Pinpoint the cell where the given text exists, returning its [X, Y] midpoint coordinate. 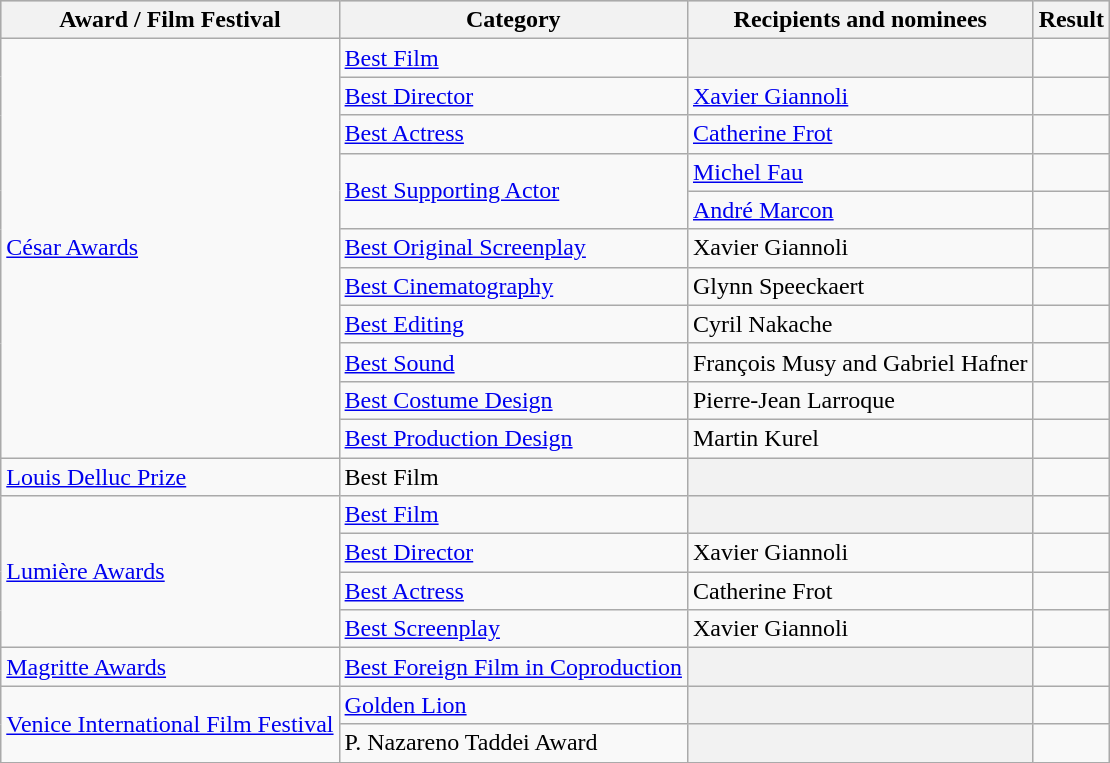
François Musy and Gabriel Hafner [860, 362]
Martin Kurel [860, 438]
Best Supporting Actor [513, 191]
Golden Lion [513, 705]
André Marcon [860, 210]
Best Production Design [513, 438]
P. Nazareno Taddei Award [513, 743]
Louis Delluc Prize [170, 477]
César Awards [170, 248]
Best Editing [513, 324]
Award / Film Festival [170, 20]
Glynn Speeckaert [860, 286]
Michel Fau [860, 172]
Category [513, 20]
Venice International Film Festival [170, 724]
Cyril Nakache [860, 324]
Best Original Screenplay [513, 248]
Magritte Awards [170, 667]
Result [1071, 20]
Recipients and nominees [860, 20]
Best Costume Design [513, 400]
Best Screenplay [513, 629]
Pierre-Jean Larroque [860, 400]
Best Cinematography [513, 286]
Lumière Awards [170, 572]
Best Foreign Film in Coproduction [513, 667]
Best Sound [513, 362]
